Capture the cell that displays the provided text and extract its [X, Y] central coordinate. 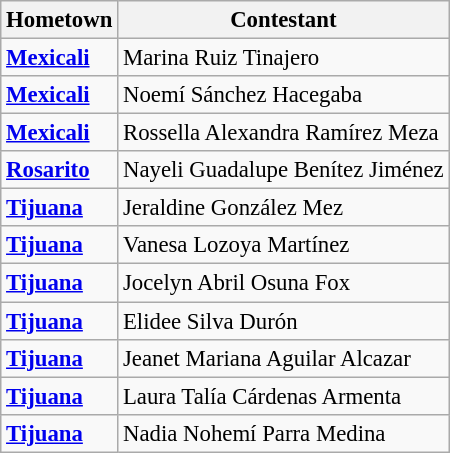
Hometown [60, 20]
Contestant [284, 20]
Jocelyn Abril Osuna Fox [284, 283]
Jeraldine González Mez [284, 208]
Rosarito [60, 170]
Marina Ruiz Tinajero [284, 58]
Vanesa Lozoya Martínez [284, 245]
Jeanet Mariana Aguilar Alcazar [284, 358]
Nadia Nohemí Parra Medina [284, 433]
Rossella Alexandra Ramírez Meza [284, 133]
Elidee Silva Durón [284, 321]
Noemí Sánchez Hacegaba [284, 95]
Nayeli Guadalupe Benítez Jiménez [284, 170]
Laura Talía Cárdenas Armenta [284, 396]
